Output the [x, y] coordinate of the center of the cell containing the given text.  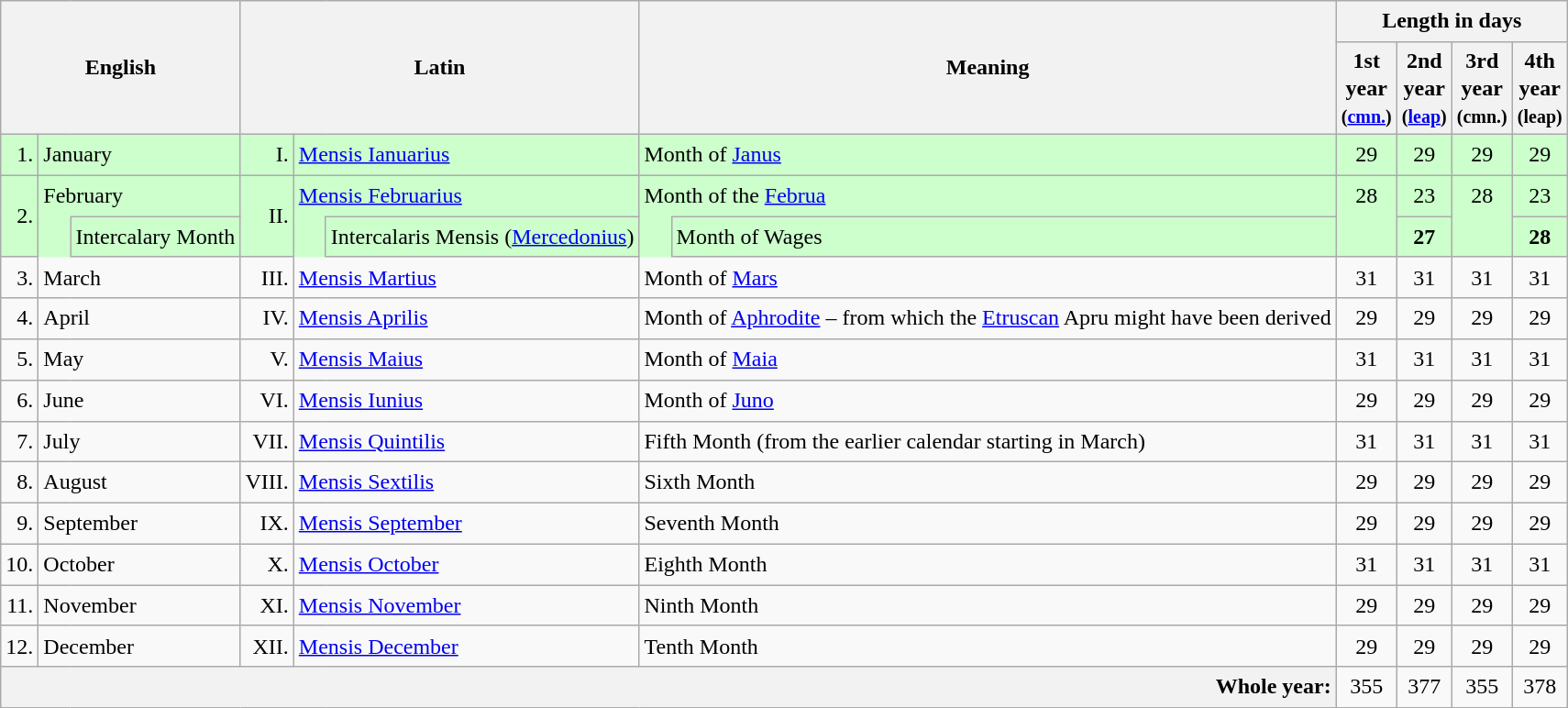
VII. [267, 442]
Latin [440, 68]
5. [20, 360]
April [139, 319]
27 [1424, 237]
Mensis Maius [466, 360]
English [121, 68]
Mensis Martius [466, 277]
Month of Janus [988, 154]
Mensis Sextilis [466, 482]
Sixth Month [988, 482]
Mensis Ianuarius [466, 154]
October [139, 565]
377 [1424, 688]
3. [20, 277]
August [139, 482]
January [139, 154]
X. [267, 565]
XII. [267, 646]
Seventh Month [988, 523]
10. [20, 565]
Fifth Month (from the earlier calendar starting in March) [988, 442]
Length in days [1452, 22]
1. [20, 154]
September [139, 523]
8. [20, 482]
XI. [267, 605]
Whole year: [668, 688]
IV. [267, 319]
Ninth Month [988, 605]
7. [20, 442]
I. [267, 154]
December [139, 646]
Mensis Aprilis [466, 319]
Mensis September [466, 523]
IX. [267, 523]
Intercalary Month [156, 237]
2nd year (leap) [1424, 88]
Mensis Quintilis [466, 442]
May [139, 360]
Month of Wages [1003, 237]
VI. [267, 400]
Mensis Februarius [466, 196]
378 [1540, 688]
March [139, 277]
Meaning [988, 68]
Intercalaris Mensis (Mercedonius) [482, 237]
4th year (leap) [1540, 88]
Month of Maia [988, 360]
11. [20, 605]
Mensis October [466, 565]
Month of Mars [988, 277]
3rd year (cmn.) [1482, 88]
Month of Juno [988, 400]
12. [20, 646]
9. [20, 523]
III. [267, 277]
July [139, 442]
Mensis Iunius [466, 400]
Month of the Februa [988, 196]
February [139, 196]
Month of Aphrodite – from which the Etruscan Apru might have been derived [988, 319]
V. [267, 360]
2. [20, 216]
Mensis December [466, 646]
November [139, 605]
Eighth Month [988, 565]
June [139, 400]
Tenth Month [988, 646]
Mensis November [466, 605]
II. [267, 216]
VIII. [267, 482]
4. [20, 319]
6. [20, 400]
1st year (cmn.) [1366, 88]
